Return [X, Y] of the center of cell containing provided text 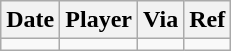
Ref [208, 20]
Player [99, 20]
Via [160, 20]
Date [30, 20]
